Extract the (X, Y) coordinate from the center of the cell holding the provided text.  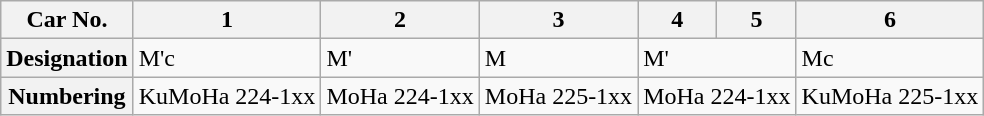
KuMoHa 225-1xx (890, 96)
5 (756, 20)
M'c (227, 58)
M (558, 58)
Car No. (67, 20)
MoHa 225-1xx (558, 96)
6 (890, 20)
1 (227, 20)
Designation (67, 58)
Mc (890, 58)
Numbering (67, 96)
2 (400, 20)
KuMoHa 224-1xx (227, 96)
3 (558, 20)
4 (678, 20)
